Detect which cell encompasses the target text, then output its [x, y] center coordinate. 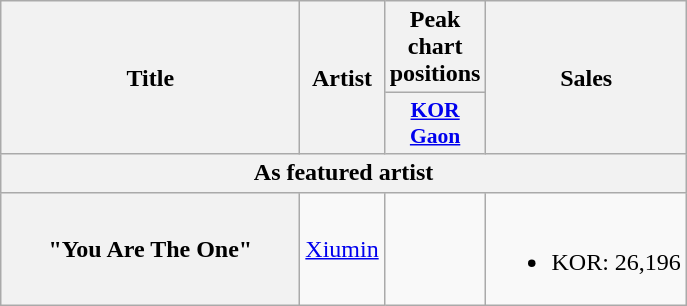
"You Are The One" [150, 248]
Title [150, 78]
KOR: 26,196 [586, 248]
Artist [342, 78]
Xiumin [342, 248]
As featured artist [344, 173]
Peak chartpositions [435, 47]
KORGaon [435, 124]
Sales [586, 78]
